From the cell containing the given text, extract its center point as (x, y) coordinate. 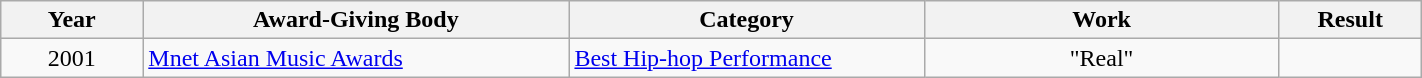
2001 (72, 58)
Result (1350, 20)
Mnet Asian Music Awards (356, 58)
Award-Giving Body (356, 20)
Work (1102, 20)
Category (746, 20)
Best Hip-hop Performance (746, 58)
"Real" (1102, 58)
Year (72, 20)
